Find where the given text appears and provide that cell's center as [x, y] coordinate. 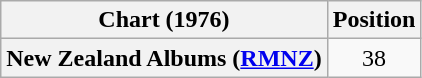
New Zealand Albums (RMNZ) [164, 58]
Chart (1976) [164, 20]
38 [374, 58]
Position [374, 20]
